Extract the [X, Y] coordinate from the center of the cell holding the provided text.  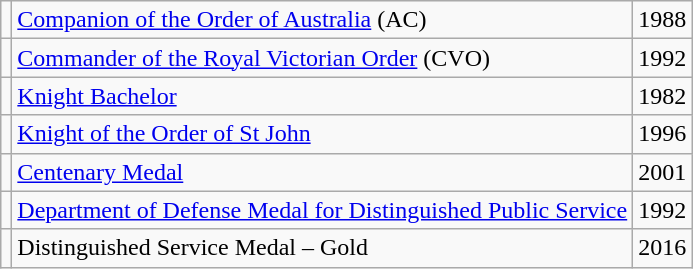
Commander of the Royal Victorian Order (CVO) [322, 58]
Distinguished Service Medal – Gold [322, 248]
1982 [662, 96]
2001 [662, 172]
2016 [662, 248]
Companion of the Order of Australia (AC) [322, 20]
Knight of the Order of St John [322, 134]
1988 [662, 20]
Centenary Medal [322, 172]
1996 [662, 134]
Knight Bachelor [322, 96]
Department of Defense Medal for Distinguished Public Service [322, 210]
